Return the [X, Y] coordinate for the center point of the cell that contains the specified text.  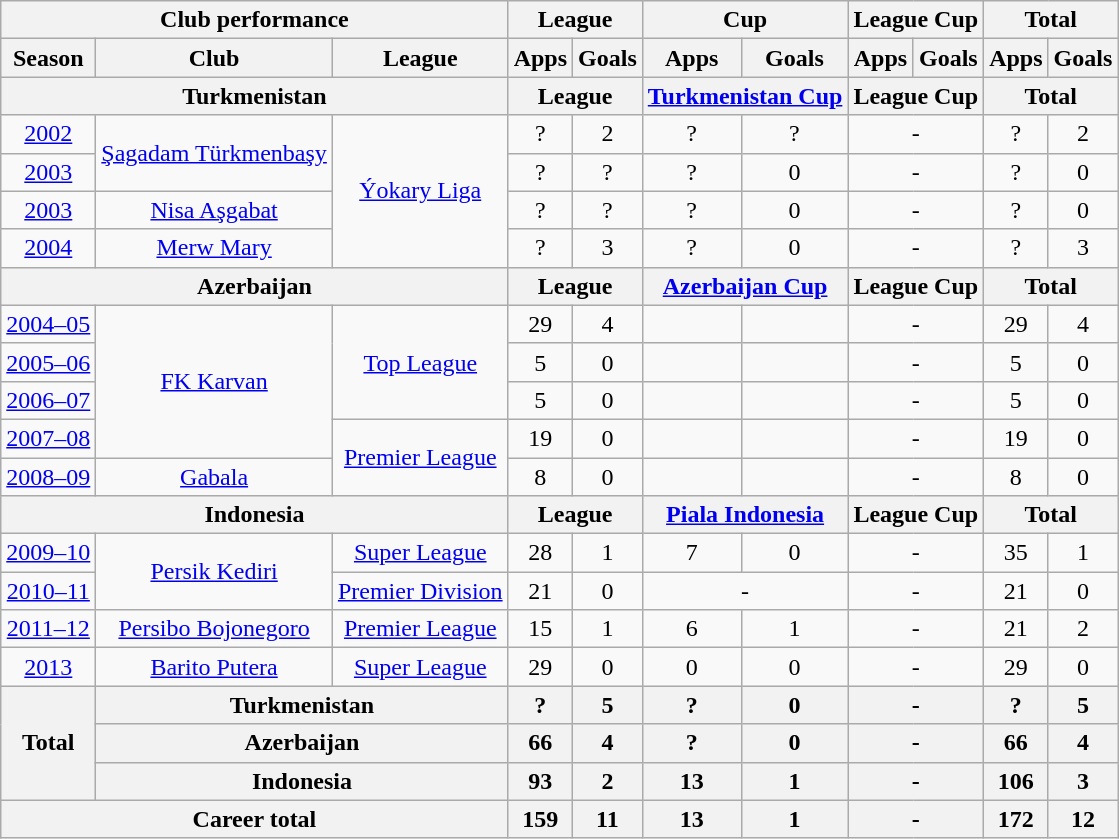
172 [1016, 819]
15 [540, 629]
6 [692, 629]
Ýokary Liga [420, 191]
2011–12 [48, 629]
Club performance [254, 20]
93 [540, 781]
7 [692, 553]
Şagadam Türkmenbaşy [214, 153]
159 [540, 819]
Career total [254, 819]
11 [608, 819]
2002 [48, 134]
Merw Mary [214, 248]
2009–10 [48, 553]
Piala Indonesia [745, 515]
2008–09 [48, 477]
Persibo Bojonegoro [214, 629]
35 [1016, 553]
2004 [48, 248]
2007–08 [48, 438]
12 [1083, 819]
Season [48, 58]
Nisa Aşgabat [214, 210]
2005–06 [48, 362]
Barito Putera [214, 667]
106 [1016, 781]
Persik Kediri [214, 572]
Top League [420, 362]
2010–11 [48, 591]
2006–07 [48, 400]
Gabala [214, 477]
Cup [745, 20]
Turkmenistan Cup [745, 96]
Premier Division [420, 591]
FK Karvan [214, 381]
2004–05 [48, 324]
Club [214, 58]
28 [540, 553]
Azerbaijan Cup [745, 286]
2013 [48, 667]
